Detect which cell encompasses the target text, then output its [x, y] center coordinate. 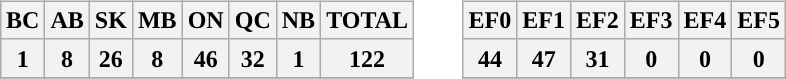
SK [110, 20]
AB [67, 20]
ON [206, 20]
EF0 [490, 20]
QC [252, 20]
44 [490, 58]
BC [22, 20]
EF5 [759, 20]
EF2 [598, 20]
26 [110, 58]
NB [298, 20]
47 [544, 58]
MB [157, 20]
31 [598, 58]
EF4 [705, 20]
EF3 [651, 20]
32 [252, 58]
TOTAL [368, 20]
122 [368, 58]
46 [206, 58]
EF1 [544, 20]
